Extract the [X, Y] coordinate from the center of the cell holding the provided text.  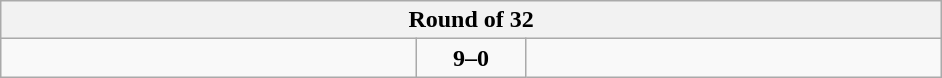
9–0 [472, 58]
Round of 32 [472, 20]
